Provide the [X, Y] coordinate of the cell's center where the given text is located.  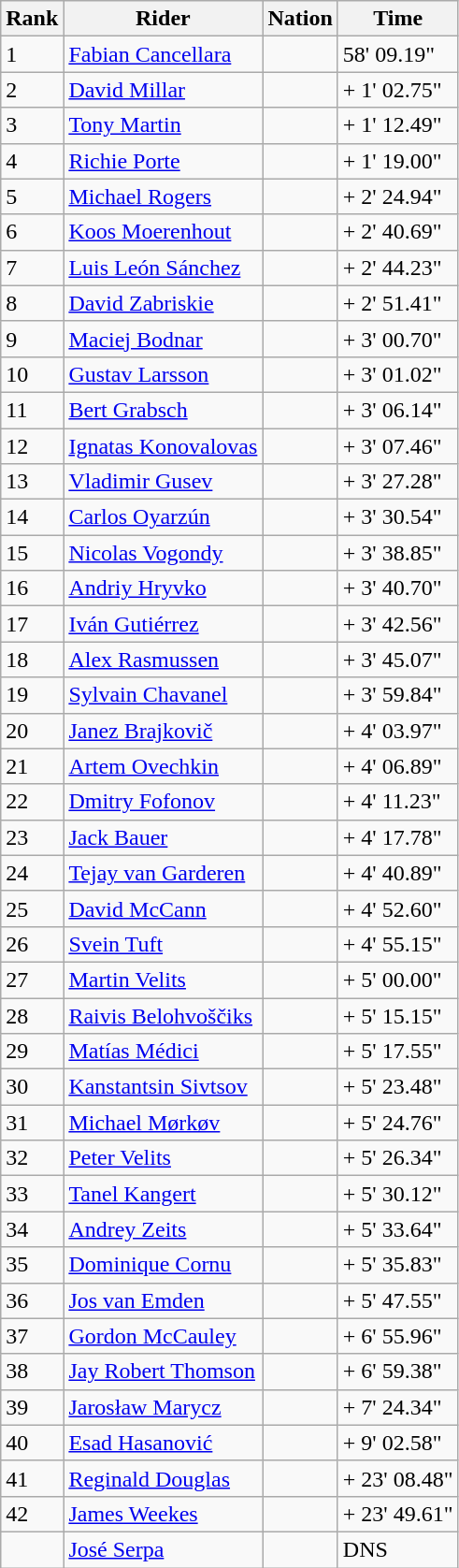
+ 7' 24.34" [398, 1407]
+ 9' 02.58" [398, 1443]
16 [32, 588]
Reginald Douglas [163, 1478]
+ 1' 02.75" [398, 90]
2 [32, 90]
36 [32, 1300]
39 [32, 1407]
Bert Grabsch [163, 410]
+ 5' 47.55" [398, 1300]
Matías Médici [163, 1052]
15 [32, 553]
27 [32, 980]
+ 2' 40.69" [398, 232]
25 [32, 908]
5 [32, 196]
31 [32, 1123]
+ 5' 23.48" [398, 1087]
37 [32, 1336]
José Serpa [163, 1549]
Gustav Larsson [163, 374]
22 [32, 802]
+ 23' 08.48" [398, 1478]
+ 3' 27.28" [398, 482]
+ 4' 03.97" [398, 731]
34 [32, 1229]
+ 4' 17.78" [398, 837]
+ 6' 59.38" [398, 1372]
Luis León Sánchez [163, 268]
Artem Ovechkin [163, 766]
Jarosław Marycz [163, 1407]
+ 3' 07.46" [398, 446]
David Millar [163, 90]
+ 3' 38.85" [398, 553]
+ 5' 26.34" [398, 1158]
30 [32, 1087]
Sylvain Chavanel [163, 695]
Kanstantsin Sivtsov [163, 1087]
+ 4' 11.23" [398, 802]
Nation [300, 19]
40 [32, 1443]
7 [32, 268]
18 [32, 660]
Richie Porte [163, 161]
Tanel Kangert [163, 1194]
4 [32, 161]
35 [32, 1265]
Tejay van Garderen [163, 873]
+ 6' 55.96" [398, 1336]
26 [32, 944]
Rank [32, 19]
Fabian Cancellara [163, 54]
Tony Martin [163, 125]
David Zabriskie [163, 303]
41 [32, 1478]
Janez Brajkovič [163, 731]
10 [32, 374]
+ 2' 44.23" [398, 268]
+ 3' 45.07" [398, 660]
38 [32, 1372]
3 [32, 125]
Peter Velits [163, 1158]
Alex Rasmussen [163, 660]
David McCann [163, 908]
+ 5' 24.76" [398, 1123]
20 [32, 731]
6 [32, 232]
Iván Gutiérrez [163, 624]
Andriy Hryvko [163, 588]
21 [32, 766]
+ 3' 00.70" [398, 339]
33 [32, 1194]
Koos Moerenhout [163, 232]
+ 5' 00.00" [398, 980]
29 [32, 1052]
9 [32, 339]
+ 4' 06.89" [398, 766]
+ 2' 51.41" [398, 303]
+ 3' 01.02" [398, 374]
Dominique Cornu [163, 1265]
Carlos Oyarzún [163, 517]
DNS [398, 1549]
8 [32, 303]
+ 5' 30.12" [398, 1194]
Dmitry Fofonov [163, 802]
+ 2' 24.94" [398, 196]
+ 4' 52.60" [398, 908]
+ 3' 59.84" [398, 695]
42 [32, 1514]
19 [32, 695]
+ 3' 42.56" [398, 624]
Esad Hasanović [163, 1443]
Time [398, 19]
32 [32, 1158]
Martin Velits [163, 980]
Rider [163, 19]
Raivis Belohvoščiks [163, 1015]
+ 5' 15.15" [398, 1015]
13 [32, 482]
+ 3' 40.70" [398, 588]
Michael Mørkøv [163, 1123]
28 [32, 1015]
12 [32, 446]
24 [32, 873]
+ 5' 35.83" [398, 1265]
+ 1' 19.00" [398, 161]
Jay Robert Thomson [163, 1372]
Jos van Emden [163, 1300]
Andrey Zeits [163, 1229]
+ 5' 17.55" [398, 1052]
11 [32, 410]
Ignatas Konovalovas [163, 446]
58' 09.19" [398, 54]
14 [32, 517]
Nicolas Vogondy [163, 553]
James Weekes [163, 1514]
Vladimir Gusev [163, 482]
Svein Tuft [163, 944]
Maciej Bodnar [163, 339]
+ 5' 33.64" [398, 1229]
+ 4' 55.15" [398, 944]
+ 23' 49.61" [398, 1514]
+ 3' 06.14" [398, 410]
17 [32, 624]
Jack Bauer [163, 837]
23 [32, 837]
+ 3' 30.54" [398, 517]
+ 1' 12.49" [398, 125]
Michael Rogers [163, 196]
Gordon McCauley [163, 1336]
1 [32, 54]
+ 4' 40.89" [398, 873]
